Provide the (x, y) coordinate of the cell's center where the given text is located.  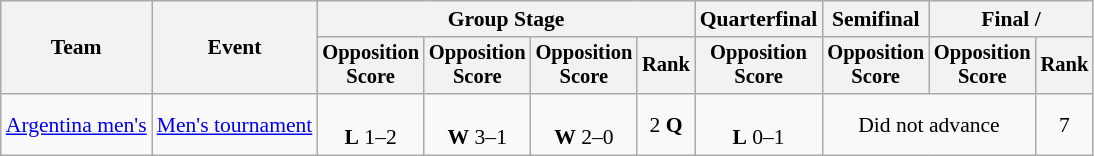
Quarterfinal (759, 19)
L 1–2 (370, 124)
Final / (1011, 19)
Argentina men's (76, 124)
2 Q (666, 124)
W 2–0 (584, 124)
Men's tournament (235, 124)
Team (76, 48)
Event (235, 48)
W 3–1 (478, 124)
L 0–1 (759, 124)
Semifinal (876, 19)
7 (1065, 124)
Group Stage (506, 19)
Did not advance (928, 124)
